Return [x, y] of the center of cell containing provided text 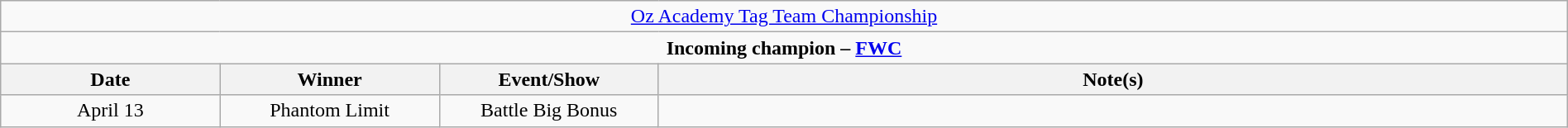
Incoming champion – FWC [784, 48]
Event/Show [549, 79]
Oz Academy Tag Team Championship [784, 17]
Winner [329, 79]
Battle Big Bonus [549, 111]
Date [111, 79]
Phantom Limit [329, 111]
Note(s) [1113, 79]
April 13 [111, 111]
